Return [X, Y] of the center of cell containing provided text 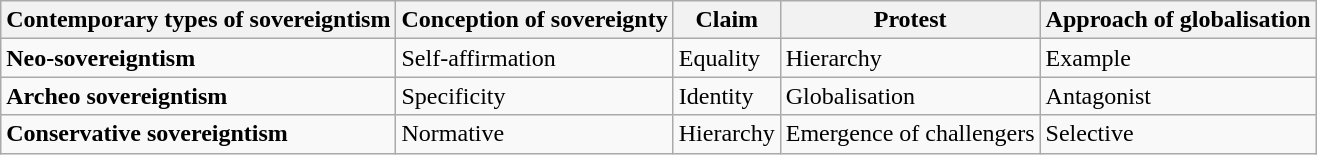
Claim [726, 20]
Specificity [534, 96]
Identity [726, 96]
Example [1178, 58]
Selective [1178, 134]
Normative [534, 134]
Emergence of challengers [910, 134]
Protest [910, 20]
Contemporary types of sovereigntism [198, 20]
Antagonist [1178, 96]
Archeo sovereigntism [198, 96]
Self-affirmation [534, 58]
Equality [726, 58]
Conception of sovereignty [534, 20]
Approach of globalisation [1178, 20]
Conservative sovereigntism [198, 134]
Globalisation [910, 96]
Neo-sovereigntism [198, 58]
